Determine the (x, y) coordinate at the center of the cell enclosing the given text.  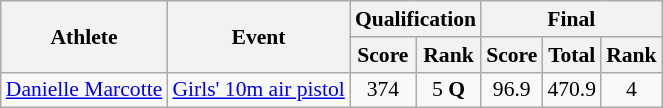
Total (572, 55)
Girls' 10m air pistol (258, 90)
Danielle Marcotte (84, 90)
4 (632, 90)
470.9 (572, 90)
Athlete (84, 36)
Final (572, 19)
374 (383, 90)
Qualification (416, 19)
Event (258, 36)
96.9 (512, 90)
5 Q (448, 90)
